Search for the cell housing the specified text and yield its (X, Y) center coordinate. 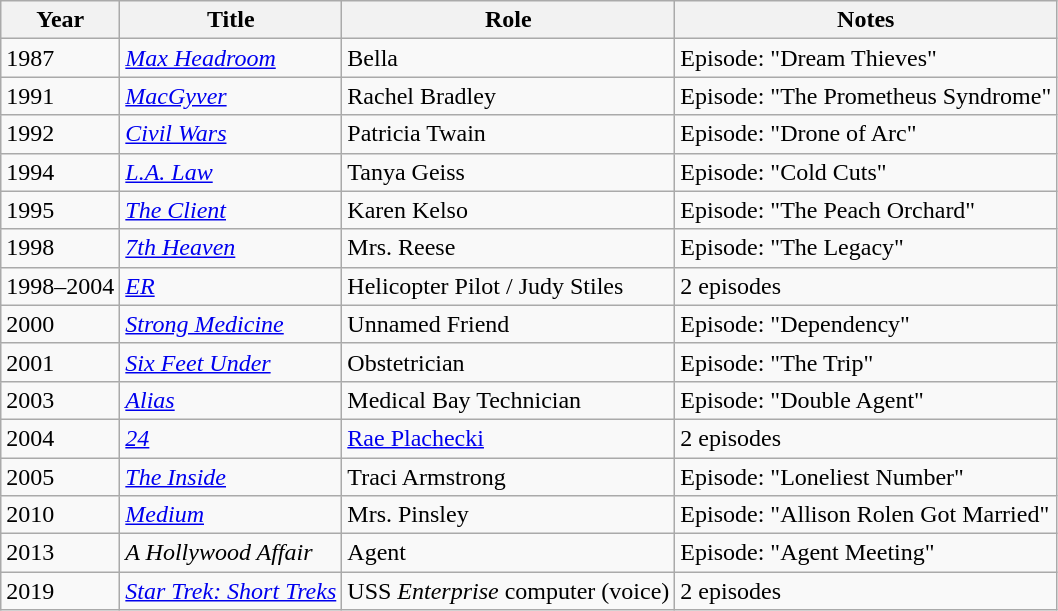
ER (231, 286)
1992 (60, 134)
Obstetrician (508, 362)
Medium (231, 515)
Max Headroom (231, 58)
Episode: "Drone of Arc" (866, 134)
Episode: "The Legacy" (866, 248)
Mrs. Reese (508, 248)
2001 (60, 362)
2004 (60, 438)
The Inside (231, 477)
Tanya Geiss (508, 172)
24 (231, 438)
Patricia Twain (508, 134)
Role (508, 20)
Civil Wars (231, 134)
1998 (60, 248)
Episode: "The Peach Orchard" (866, 210)
USS Enterprise computer (voice) (508, 591)
Episode: "The Prometheus Syndrome" (866, 96)
Traci Armstrong (508, 477)
Notes (866, 20)
1994 (60, 172)
Helicopter Pilot / Judy Stiles (508, 286)
L.A. Law (231, 172)
Karen Kelso (508, 210)
A Hollywood Affair (231, 553)
Strong Medicine (231, 324)
Rae Plachecki (508, 438)
2005 (60, 477)
2019 (60, 591)
Year (60, 20)
MacGyver (231, 96)
2013 (60, 553)
1995 (60, 210)
1991 (60, 96)
2010 (60, 515)
Title (231, 20)
Episode: "Loneliest Number" (866, 477)
Alias (231, 400)
The Client (231, 210)
Six Feet Under (231, 362)
Episode: "Cold Cuts" (866, 172)
Episode: "Agent Meeting" (866, 553)
Medical Bay Technician (508, 400)
Bella (508, 58)
Episode: "The Trip" (866, 362)
7th Heaven (231, 248)
Rachel Bradley (508, 96)
Episode: "Dream Thieves" (866, 58)
1998–2004 (60, 286)
Unnamed Friend (508, 324)
Episode: "Allison Rolen Got Married" (866, 515)
1987 (60, 58)
2000 (60, 324)
Mrs. Pinsley (508, 515)
Episode: "Double Agent" (866, 400)
Episode: "Dependency" (866, 324)
2003 (60, 400)
Star Trek: Short Treks (231, 591)
Agent (508, 553)
